Locate the cell with the specified text and output its (x, y) center coordinate. 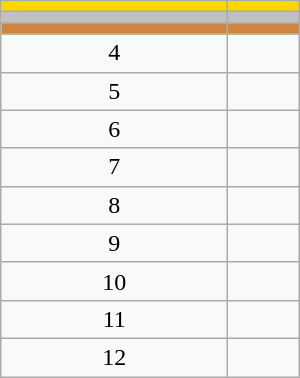
5 (114, 91)
4 (114, 53)
6 (114, 129)
11 (114, 319)
9 (114, 243)
7 (114, 167)
10 (114, 281)
8 (114, 205)
12 (114, 357)
